Capture the cell that displays the provided text and extract its (X, Y) central coordinate. 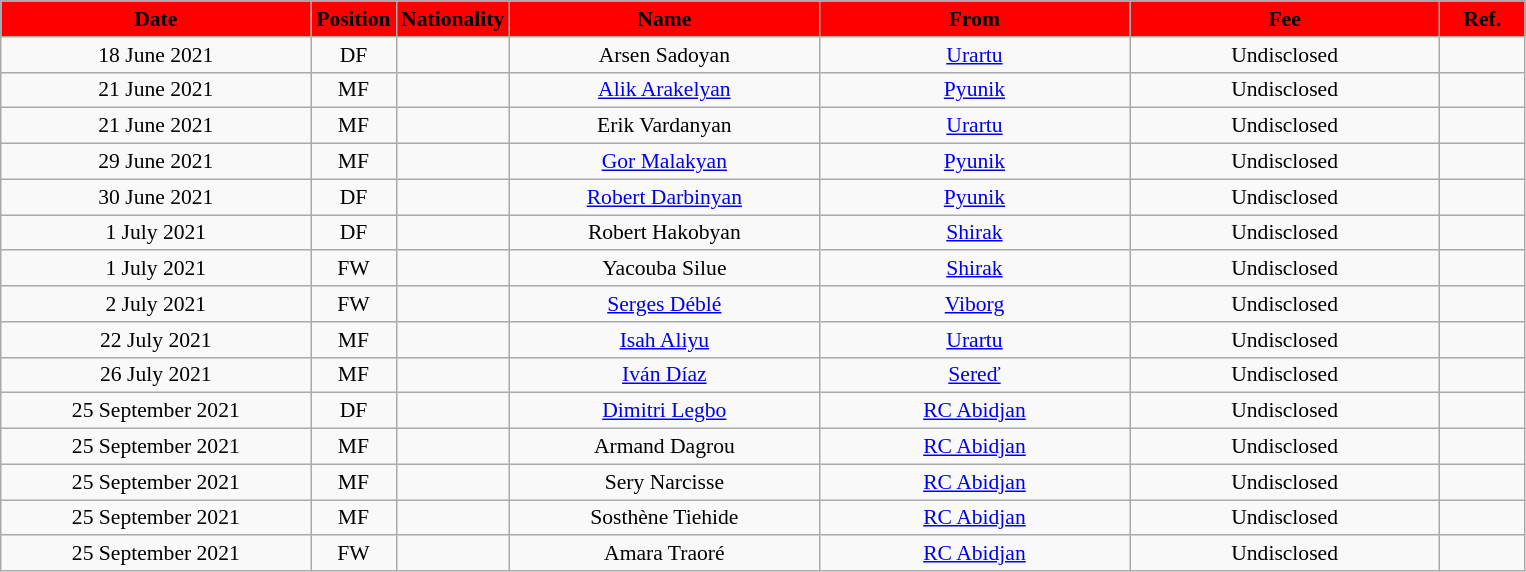
Name (664, 19)
Erik Vardanyan (664, 126)
Sereď (974, 375)
Robert Hakobyan (664, 233)
Amara Traoré (664, 554)
Iván Díaz (664, 375)
2 July 2021 (156, 304)
Yacouba Silue (664, 269)
18 June 2021 (156, 55)
Ref. (1482, 19)
Isah Aliyu (664, 340)
29 June 2021 (156, 162)
Gor Malakyan (664, 162)
Dimitri Legbo (664, 411)
Armand Dagrou (664, 447)
Sery Narcisse (664, 482)
26 July 2021 (156, 375)
30 June 2021 (156, 197)
Nationality (452, 19)
Fee (1285, 19)
Alik Arakelyan (664, 90)
22 July 2021 (156, 340)
Robert Darbinyan (664, 197)
Viborg (974, 304)
Position (354, 19)
Serges Déblé (664, 304)
Arsen Sadoyan (664, 55)
Date (156, 19)
From (974, 19)
Sosthène Tiehide (664, 518)
